Extract the [x, y] coordinate from the center of the cell holding the provided text.  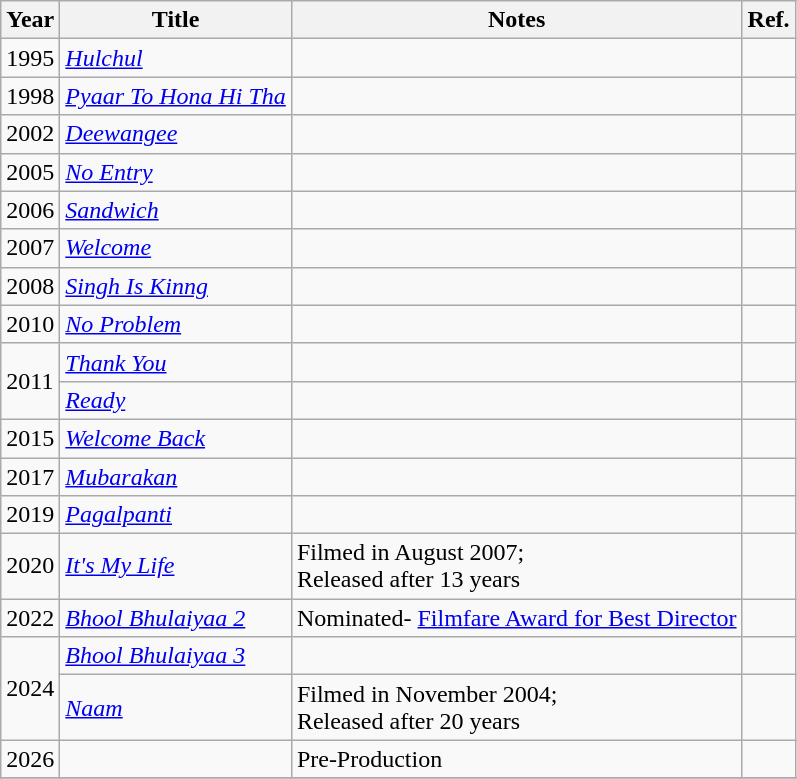
2026 [30, 759]
Thank You [176, 362]
Filmed in November 2004;Released after 20 years [516, 708]
2002 [30, 134]
2011 [30, 381]
Filmed in August 2007;Released after 13 years [516, 566]
Pre-Production [516, 759]
Hulchul [176, 58]
Naam [176, 708]
1998 [30, 96]
1995 [30, 58]
2022 [30, 618]
2010 [30, 324]
Notes [516, 20]
Mubarakan [176, 477]
Welcome [176, 248]
2017 [30, 477]
No Problem [176, 324]
Deewangee [176, 134]
2007 [30, 248]
2008 [30, 286]
Title [176, 20]
Welcome Back [176, 438]
Pyaar To Hona Hi Tha [176, 96]
2024 [30, 688]
2015 [30, 438]
2005 [30, 172]
Pagalpanti [176, 515]
Bhool Bhulaiyaa 2 [176, 618]
2019 [30, 515]
Ready [176, 400]
Ref. [768, 20]
Bhool Bhulaiyaa 3 [176, 656]
2006 [30, 210]
Singh Is Kinng [176, 286]
Year [30, 20]
2020 [30, 566]
Nominated- Filmfare Award for Best Director [516, 618]
No Entry [176, 172]
It's My Life [176, 566]
Sandwich [176, 210]
